Extract the (X, Y) coordinate from the center of the cell holding the provided text.  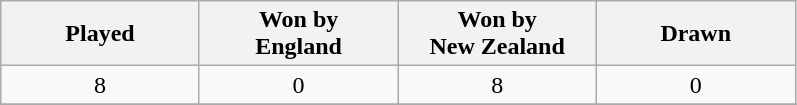
Won byEngland (298, 34)
Won byNew Zealand (498, 34)
Drawn (696, 34)
Played (100, 34)
